Output the [x, y] coordinate of the center of the cell containing the given text.  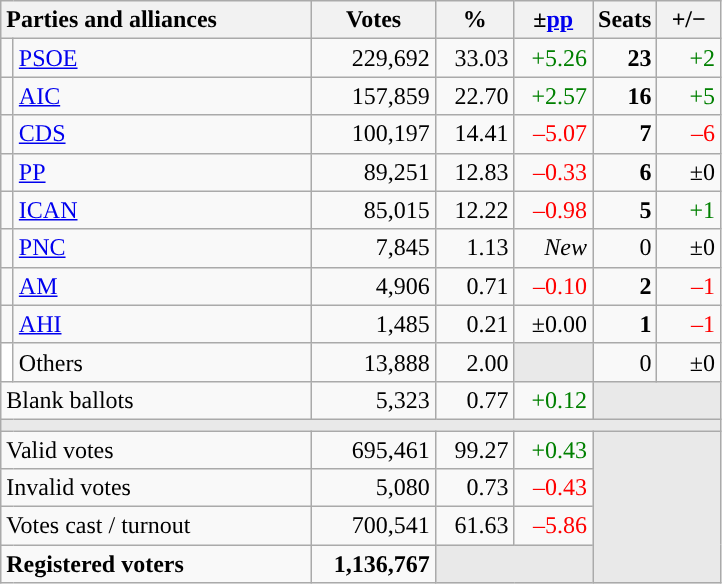
0.71 [474, 286]
–0.10 [554, 286]
New [554, 248]
100,197 [374, 134]
+/− [689, 20]
33.03 [474, 58]
+5.26 [554, 58]
Registered voters [156, 564]
0.21 [474, 324]
+0.43 [554, 449]
12.83 [474, 172]
0.73 [474, 488]
99.27 [474, 449]
PSOE [162, 58]
695,461 [374, 449]
1.13 [474, 248]
23 [624, 58]
5,080 [374, 488]
229,692 [374, 58]
14.41 [474, 134]
Valid votes [156, 449]
PP [162, 172]
PNC [162, 248]
–5.86 [554, 526]
–5.07 [554, 134]
89,251 [374, 172]
Others [162, 362]
22.70 [474, 96]
Votes cast / turnout [156, 526]
0.77 [474, 400]
6 [624, 172]
16 [624, 96]
700,541 [374, 526]
–6 [689, 134]
1,485 [374, 324]
ICAN [162, 210]
Invalid votes [156, 488]
CDS [162, 134]
157,859 [374, 96]
±pp [554, 20]
5 [624, 210]
12.22 [474, 210]
5,323 [374, 400]
Seats [624, 20]
+2 [689, 58]
7 [624, 134]
1,136,767 [374, 564]
61.63 [474, 526]
4,906 [374, 286]
AM [162, 286]
13,888 [374, 362]
+0.12 [554, 400]
Blank ballots [156, 400]
AHI [162, 324]
2.00 [474, 362]
Votes [374, 20]
+1 [689, 210]
AIC [162, 96]
85,015 [374, 210]
1 [624, 324]
7,845 [374, 248]
±0.00 [554, 324]
% [474, 20]
–0.43 [554, 488]
–0.33 [554, 172]
+2.57 [554, 96]
2 [624, 286]
–0.98 [554, 210]
+5 [689, 96]
Parties and alliances [156, 20]
